Return the [X, Y] coordinate for the center point of the cell that contains the specified text.  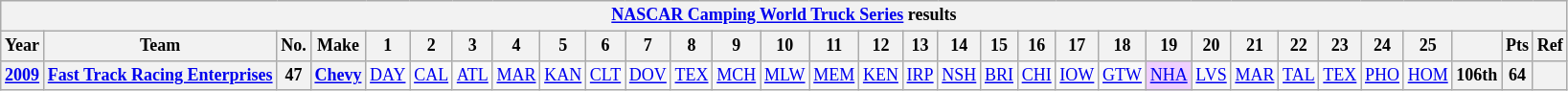
9 [737, 46]
Make [338, 46]
13 [920, 46]
Chevy [338, 75]
KAN [563, 75]
MEM [834, 75]
21 [1255, 46]
Ref [1550, 46]
20 [1211, 46]
2 [431, 46]
18 [1123, 46]
8 [692, 46]
HOM [1427, 75]
4 [516, 46]
25 [1427, 46]
7 [648, 46]
Pts [1517, 46]
16 [1036, 46]
5 [563, 46]
3 [472, 46]
47 [293, 75]
IRP [920, 75]
No. [293, 46]
CLT [605, 75]
PHO [1383, 75]
NHA [1169, 75]
IOW [1077, 75]
Year [23, 46]
2009 [23, 75]
6 [605, 46]
LVS [1211, 75]
DOV [648, 75]
17 [1077, 46]
10 [785, 46]
1 [388, 46]
ATL [472, 75]
24 [1383, 46]
MLW [785, 75]
15 [1000, 46]
Fast Track Racing Enterprises [159, 75]
GTW [1123, 75]
23 [1340, 46]
106th [1477, 75]
BRI [1000, 75]
CHI [1036, 75]
DAY [388, 75]
KEN [881, 75]
Team [159, 46]
NSH [960, 75]
12 [881, 46]
MCH [737, 75]
NASCAR Camping World Truck Series results [784, 15]
TAL [1299, 75]
22 [1299, 46]
CAL [431, 75]
64 [1517, 75]
14 [960, 46]
19 [1169, 46]
11 [834, 46]
